Capture the cell that displays the provided text and extract its (x, y) central coordinate. 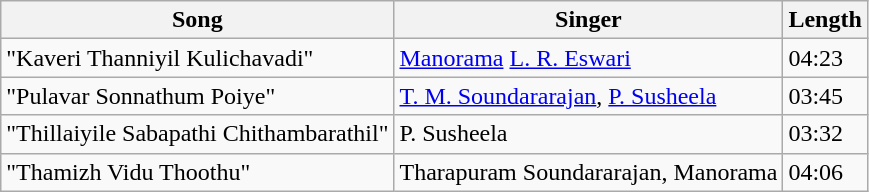
Length (825, 20)
03:45 (825, 96)
Manorama L. R. Eswari (588, 58)
"Thamizh Vidu Thoothu" (198, 172)
"Pulavar Sonnathum Poiye" (198, 96)
"Kaveri Thanniyil Kulichavadi" (198, 58)
Singer (588, 20)
04:06 (825, 172)
"Thillaiyile Sabapathi Chithambarathil" (198, 134)
Song (198, 20)
Tharapuram Soundararajan, Manorama (588, 172)
04:23 (825, 58)
P. Susheela (588, 134)
T. M. Soundararajan, P. Susheela (588, 96)
03:32 (825, 134)
